Provide the [x, y] coordinate of the cell's center where the given text is located.  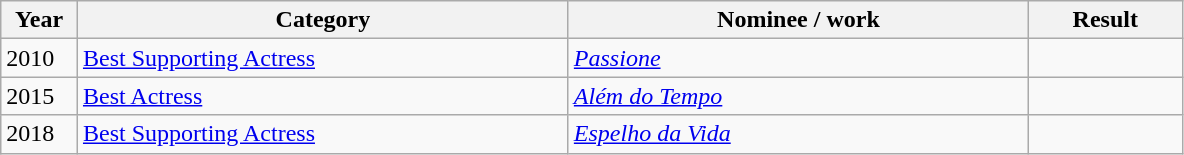
2015 [40, 96]
Category [322, 20]
Year [40, 20]
Espelho da Vida [798, 134]
Nominee / work [798, 20]
Além do Tempo [798, 96]
2010 [40, 58]
2018 [40, 134]
Passione [798, 58]
Best Actress [322, 96]
Result [1106, 20]
